For the text-containing cell, return its midpoint in [x, y] coordinate format. 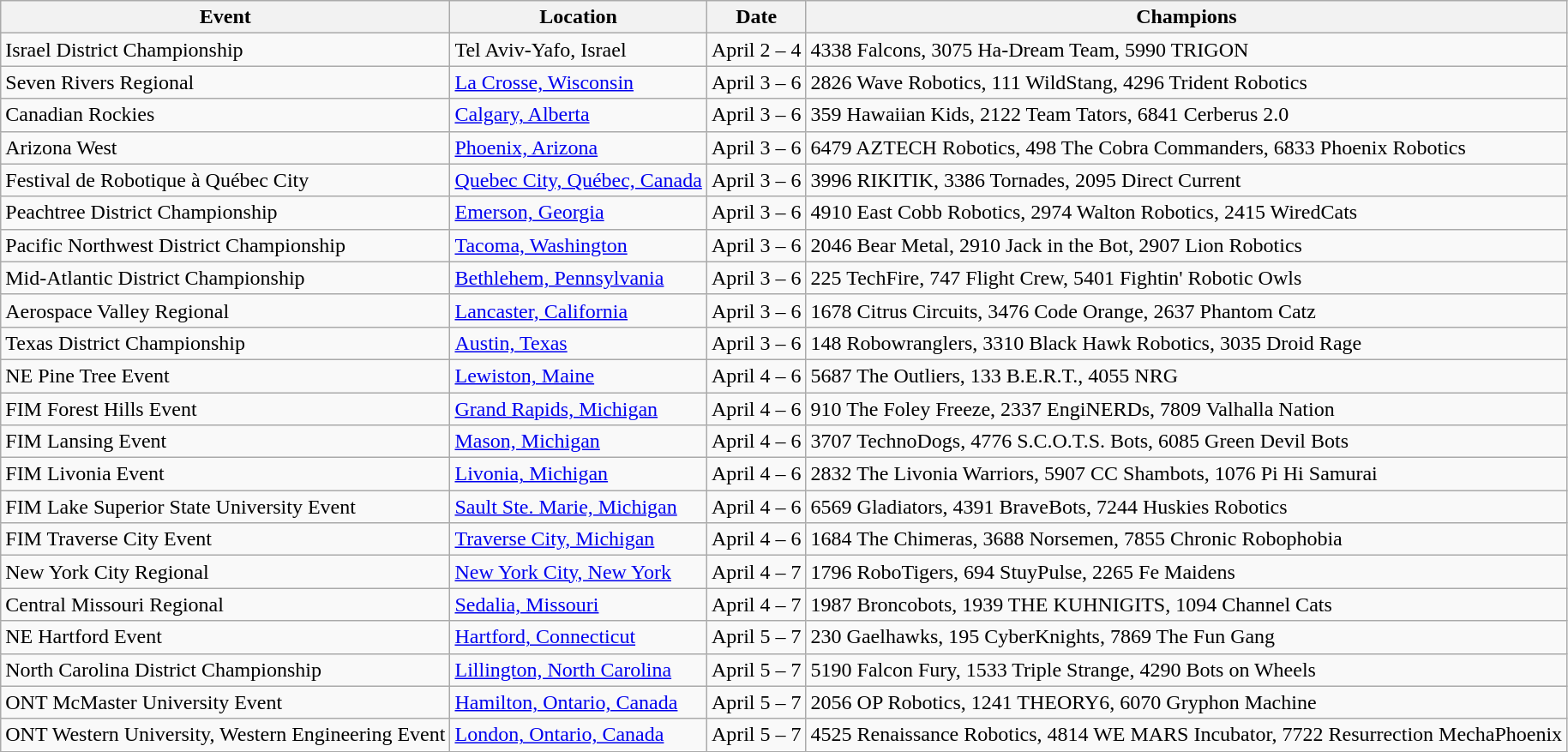
NE Pine Tree Event [225, 376]
6569 Gladiators, 4391 BraveBots, 7244 Huskies Robotics [1187, 507]
Sault Ste. Marie, Michigan [578, 507]
1987 Broncobots, 1939 THE KUHNIGITS, 1094 Channel Cats [1187, 605]
Lillington, North Carolina [578, 670]
4525 Renaissance Robotics, 4814 WE MARS Incubator, 7722 Resurrection MechaPhoenix [1187, 735]
Texas District Championship [225, 343]
NE Hartford Event [225, 637]
Livonia, Michigan [578, 474]
Emerson, Georgia [578, 213]
New York City Regional [225, 572]
Central Missouri Regional [225, 605]
2056 OP Robotics, 1241 THEORY6, 6070 Gryphon Machine [1187, 702]
ONT McMaster University Event [225, 702]
Hamilton, Ontario, Canada [578, 702]
2046 Bear Metal, 2910 Jack in the Bot, 2907 Lion Robotics [1187, 245]
FIM Lake Superior State University Event [225, 507]
FIM Forest Hills Event [225, 409]
Quebec City, Québec, Canada [578, 180]
Hartford, Connecticut [578, 637]
Lancaster, California [578, 310]
5687 The Outliers, 133 B.E.R.T., 4055 NRG [1187, 376]
Pacific Northwest District Championship [225, 245]
Location [578, 17]
Tel Aviv-Yafo, Israel [578, 50]
225 TechFire, 747 Flight Crew, 5401 Fightin' Robotic Owls [1187, 278]
148 Robowranglers, 3310 Black Hawk Robotics, 3035 Droid Rage [1187, 343]
1796 RoboTigers, 694 StuyPulse, 2265 Fe Maidens [1187, 572]
2826 Wave Robotics, 111 WildStang, 4296 Trident Robotics [1187, 82]
Bethlehem, Pennsylvania [578, 278]
Mason, Michigan [578, 442]
Sedalia, Missouri [578, 605]
5190 Falcon Fury, 1533 Triple Strange, 4290 Bots on Wheels [1187, 670]
1684 The Chimeras, 3688 Norsemen, 7855 Chronic Robophobia [1187, 539]
La Crosse, Wisconsin [578, 82]
London, Ontario, Canada [578, 735]
FIM Traverse City Event [225, 539]
North Carolina District Championship [225, 670]
910 The Foley Freeze, 2337 EngiNERDs, 7809 Valhalla Nation [1187, 409]
Aerospace Valley Regional [225, 310]
FIM Lansing Event [225, 442]
230 Gaelhawks, 195 CyberKnights, 7869 The Fun Gang [1187, 637]
Austin, Texas [578, 343]
April 2 – 4 [756, 50]
Tacoma, Washington [578, 245]
Mid-Atlantic District Championship [225, 278]
Date [756, 17]
FIM Livonia Event [225, 474]
Arizona West [225, 147]
ONT Western University, Western Engineering Event [225, 735]
Lewiston, Maine [578, 376]
Champions [1187, 17]
Seven Rivers Regional [225, 82]
4338 Falcons, 3075 Ha-Dream Team, 5990 TRIGON [1187, 50]
4910 East Cobb Robotics, 2974 Walton Robotics, 2415 WiredCats [1187, 213]
Grand Rapids, Michigan [578, 409]
6479 AZTECH Robotics, 498 The Cobra Commanders, 6833 Phoenix Robotics [1187, 147]
3996 RIKITIK, 3386 Tornades, 2095 Direct Current [1187, 180]
Israel District Championship [225, 50]
Canadian Rockies [225, 115]
Calgary, Alberta [578, 115]
2832 The Livonia Warriors, 5907 CC Shambots, 1076 Pi Hi Samurai [1187, 474]
Phoenix, Arizona [578, 147]
1678 Citrus Circuits, 3476 Code Orange, 2637 Phantom Catz [1187, 310]
359 Hawaiian Kids, 2122 Team Tators, 6841 Cerberus 2.0 [1187, 115]
3707 TechnoDogs, 4776 S.C.O.T.S. Bots, 6085 Green Devil Bots [1187, 442]
Festival de Robotique à Québec City [225, 180]
Event [225, 17]
Traverse City, Michigan [578, 539]
New York City, New York [578, 572]
Peachtree District Championship [225, 213]
